Identify which cell holds the provided text, then report its (x, y) central coordinate. 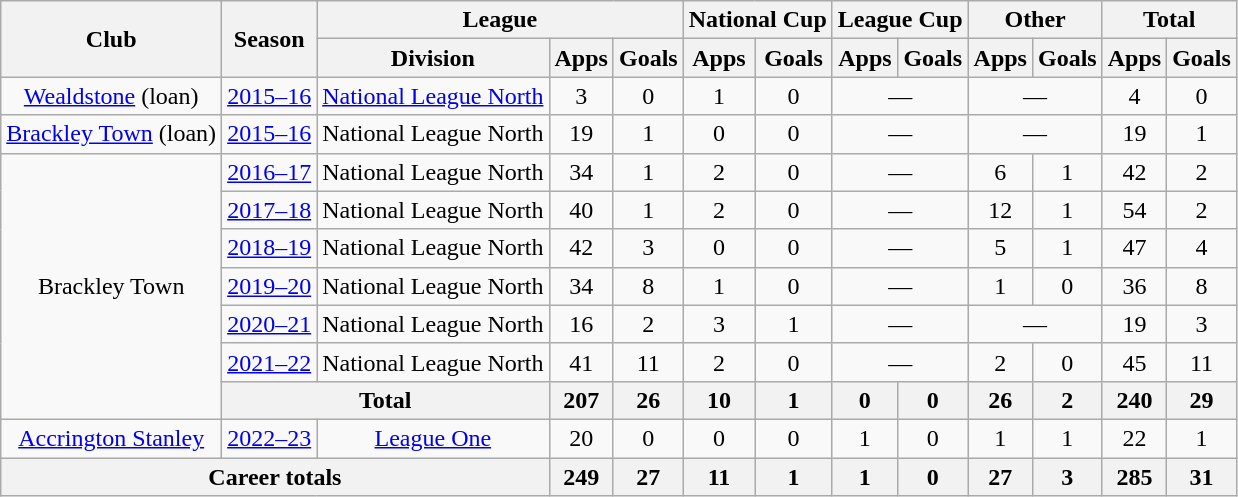
2018–19 (270, 248)
29 (1202, 400)
40 (581, 210)
45 (1134, 362)
31 (1202, 477)
Division (433, 58)
Accrington Stanley (112, 438)
36 (1134, 286)
2022–23 (270, 438)
Season (270, 39)
Career totals (275, 477)
10 (719, 400)
249 (581, 477)
6 (1000, 172)
12 (1000, 210)
League (500, 20)
2020–21 (270, 324)
207 (581, 400)
2016–17 (270, 172)
41 (581, 362)
20 (581, 438)
54 (1134, 210)
5 (1000, 248)
240 (1134, 400)
Club (112, 39)
League Cup (900, 20)
Other (1035, 20)
22 (1134, 438)
Wealdstone (loan) (112, 96)
2021–22 (270, 362)
Brackley Town (loan) (112, 134)
Brackley Town (112, 286)
2019–20 (270, 286)
2017–18 (270, 210)
47 (1134, 248)
285 (1134, 477)
League One (433, 438)
16 (581, 324)
National Cup (758, 20)
